Find where the given text appears and provide that cell's center as [x, y] coordinate. 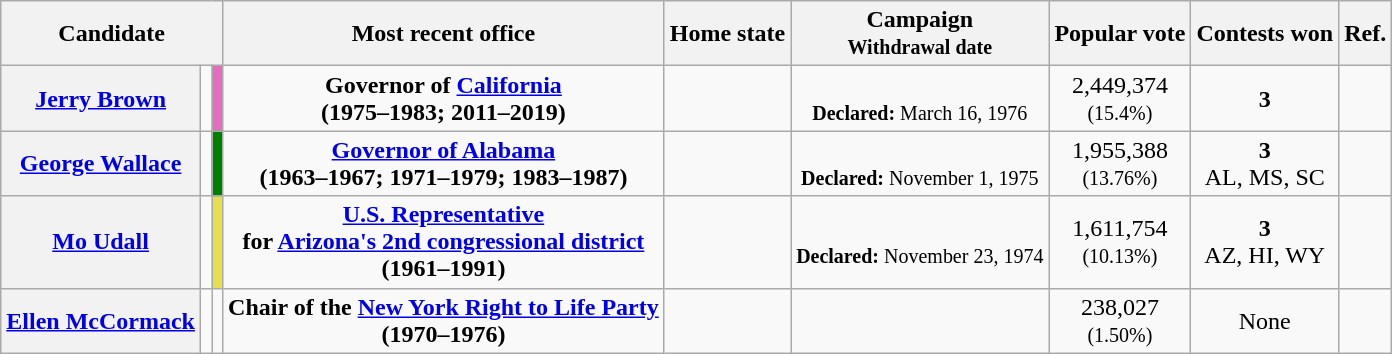
Chair of the New York Right to Life Party(1970–1976) [444, 320]
Home state [727, 34]
1,955,388(13.76%) [1120, 164]
George Wallace [101, 164]
Ellen McCormack [101, 320]
Declared: March 16, 1976 [920, 98]
2,449,374(15.4%) [1120, 98]
U.S. Representativefor Arizona's 2nd congressional district(1961–1991) [444, 242]
3AZ, HI, WY [1265, 242]
CampaignWithdrawal date [920, 34]
1,611,754(10.13%) [1120, 242]
Candidate [112, 34]
Jerry Brown [101, 98]
Governor of California(1975–1983; 2011–2019) [444, 98]
Ref. [1366, 34]
3AL, MS, SC [1265, 164]
Governor of Alabama(1963–1967; 1971–1979; 1983–1987) [444, 164]
238,027(1.50%) [1120, 320]
Mo Udall [101, 242]
None [1265, 320]
Declared: November 1, 1975 [920, 164]
Popular vote [1120, 34]
3 [1265, 98]
Most recent office [444, 34]
Contests won [1265, 34]
Declared: November 23, 1974 [920, 242]
